Return the (x, y) coordinate for the center point of the cell that contains the specified text.  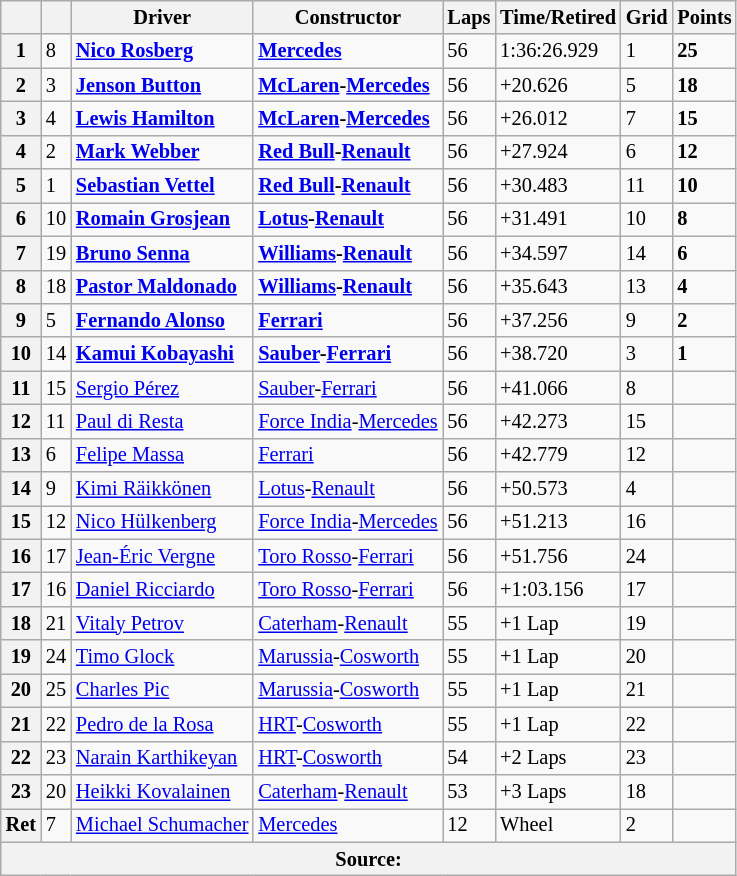
Mark Webber (162, 152)
Romain Grosjean (162, 219)
Heikki Kovalainen (162, 791)
+51.213 (558, 522)
+31.491 (558, 219)
Jean-Éric Vergne (162, 556)
Narain Karthikeyan (162, 758)
Felipe Massa (162, 455)
53 (470, 791)
Driver (162, 17)
Sergio Pérez (162, 388)
+2 Laps (558, 758)
Laps (470, 17)
Pedro de la Rosa (162, 724)
1:36:26.929 (558, 51)
Lewis Hamilton (162, 118)
Daniel Ricciardo (162, 589)
+27.924 (558, 152)
Grid (647, 17)
+26.012 (558, 118)
+42.273 (558, 421)
Kimi Räikkönen (162, 489)
Vitaly Petrov (162, 623)
Nico Rosberg (162, 51)
Charles Pic (162, 690)
+41.066 (558, 388)
Ret (21, 825)
Paul di Resta (162, 421)
Wheel (558, 825)
+34.597 (558, 253)
+38.720 (558, 354)
Michael Schumacher (162, 825)
Points (704, 17)
Fernando Alonso (162, 320)
+42.779 (558, 455)
Kamui Kobayashi (162, 354)
Nico Hülkenberg (162, 522)
Pastor Maldonado (162, 287)
+1:03.156 (558, 589)
Bruno Senna (162, 253)
Constructor (348, 17)
Source: (369, 859)
+35.643 (558, 287)
+51.756 (558, 556)
+3 Laps (558, 791)
+37.256 (558, 320)
Jenson Button (162, 85)
+50.573 (558, 489)
54 (470, 758)
+30.483 (558, 186)
+20.626 (558, 85)
Sebastian Vettel (162, 186)
Time/Retired (558, 17)
Timo Glock (162, 657)
